From the cell containing the given text, extract its center point as [X, Y] coordinate. 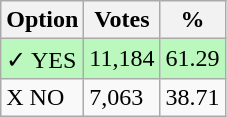
✓ YES [42, 59]
7,063 [122, 97]
X NO [42, 97]
11,184 [122, 59]
Votes [122, 20]
61.29 [192, 59]
Option [42, 20]
% [192, 20]
38.71 [192, 97]
